Determine the [X, Y] coordinate at the center of the cell enclosing the given text.  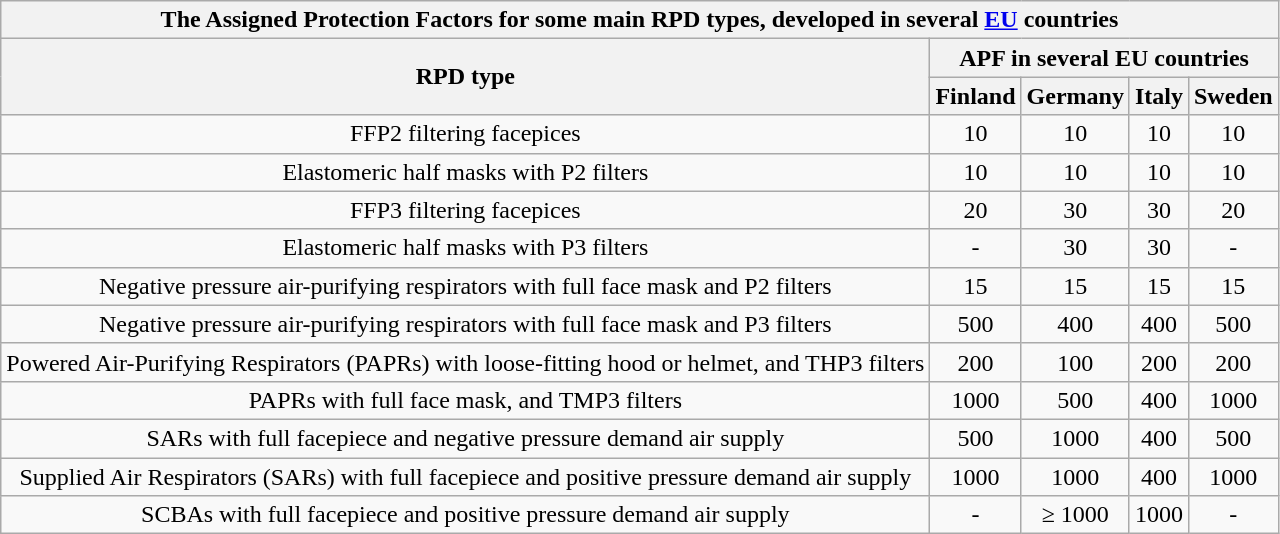
Italy [1158, 96]
Finland [976, 96]
100 [1075, 362]
APF in several EU countries [1104, 58]
FFP3 filtering facepices [466, 210]
Sweden [1233, 96]
The Assigned Protection Factors for some main RPD types, developed in several EU countries [640, 20]
SCBAs with full facepiece and positive pressure demand air supply [466, 515]
SARs with full facepiece and negative pressure demand air supply [466, 438]
≥ 1000 [1075, 515]
Negative pressure air-purifying respirators with full face mask and P3 filters [466, 324]
Negative pressure air-purifying respirators with full face mask and P2 filters [466, 286]
Supplied Air Respirators (SARs) with full facepiece and positive pressure demand air supply [466, 477]
Germany [1075, 96]
PAPRs with full face mask, and TMP3 filters [466, 400]
FFP2 filtering facepices [466, 134]
Elastomeric half masks with P3 filters [466, 248]
Elastomeric half masks with P2 filters [466, 172]
RPD type [466, 77]
Powered Air-Purifying Respirators (PAPRs) with loose-fitting hood or helmet, and THP3 filters [466, 362]
